Return [X, Y] of the center of cell containing provided text 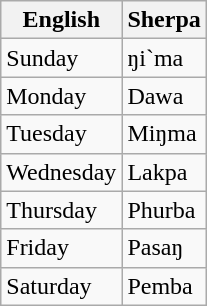
Tuesday [62, 134]
ŋi`ma [164, 58]
Pasaŋ [164, 248]
Saturday [62, 286]
Lakpa [164, 172]
Friday [62, 248]
Miŋma [164, 134]
Monday [62, 96]
Phurba [164, 210]
Thursday [62, 210]
Dawa [164, 96]
Pemba [164, 286]
Wednesday [62, 172]
Sunday [62, 58]
English [62, 20]
Sherpa [164, 20]
